Search for the cell housing the specified text and yield its [x, y] center coordinate. 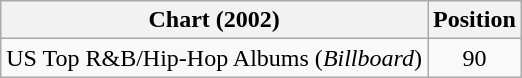
Chart (2002) [214, 20]
US Top R&B/Hip-Hop Albums (Billboard) [214, 58]
90 [475, 58]
Position [475, 20]
